Search for the cell housing the specified text and yield its (x, y) center coordinate. 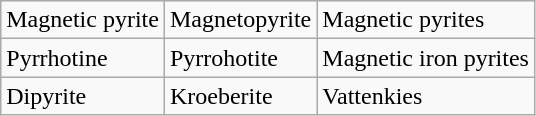
Vattenkies (426, 96)
Kroeberite (240, 96)
Magnetic iron pyrites (426, 58)
Dipyrite (83, 96)
Magnetic pyrite (83, 20)
Magnetopyrite (240, 20)
Pyrrohotite (240, 58)
Pyrrhotine (83, 58)
Magnetic pyrites (426, 20)
